Output the (X, Y) coordinate of the center of the cell containing the given text.  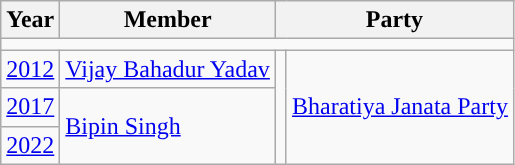
2017 (30, 107)
Member (168, 20)
Bharatiya Janata Party (400, 107)
2022 (30, 145)
Party (394, 20)
Year (30, 20)
Bipin Singh (168, 126)
Vijay Bahadur Yadav (168, 69)
2012 (30, 69)
